Extract the [x, y] coordinate from the center of the cell holding the provided text.  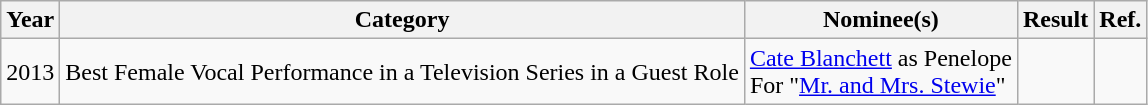
Category [402, 20]
Cate Blanchett as PenelopeFor "Mr. and Mrs. Stewie" [880, 72]
2013 [30, 72]
Best Female Vocal Performance in a Television Series in a Guest Role [402, 72]
Ref. [1120, 20]
Year [30, 20]
Result [1055, 20]
Nominee(s) [880, 20]
